From the cell containing the given text, extract its center point as [X, Y] coordinate. 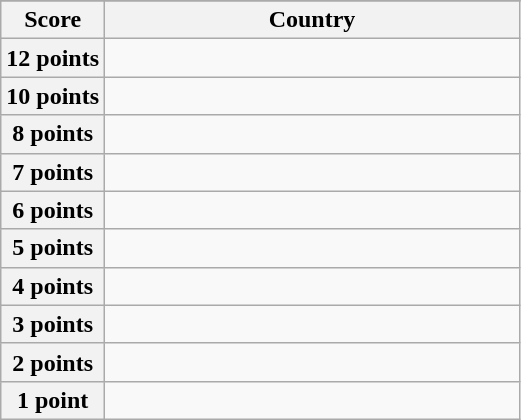
6 points [53, 210]
5 points [53, 248]
10 points [53, 96]
7 points [53, 172]
Country [312, 20]
8 points [53, 134]
Score [53, 20]
4 points [53, 286]
1 point [53, 400]
12 points [53, 58]
2 points [53, 362]
3 points [53, 324]
